From the cell containing the given text, extract its center point as (X, Y) coordinate. 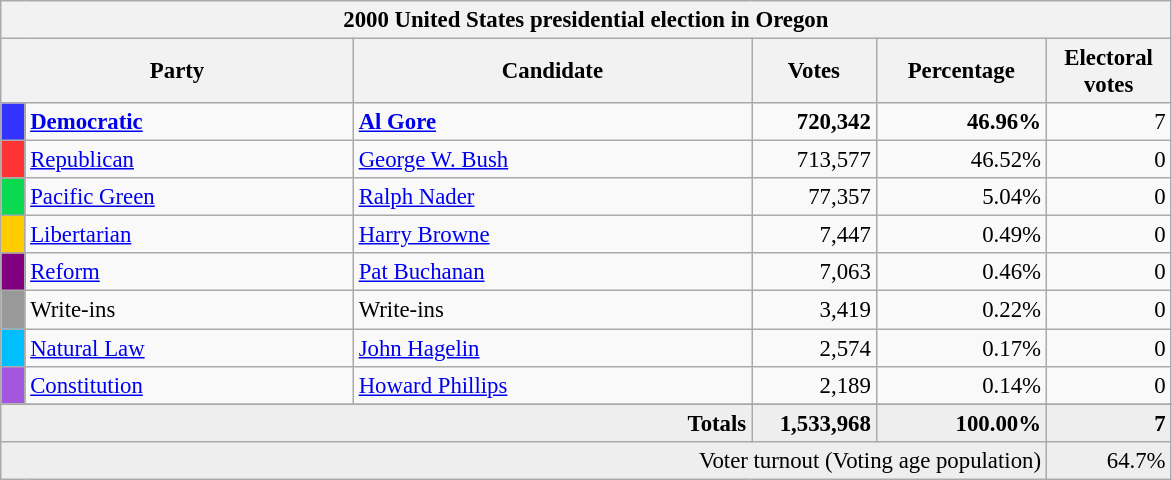
Libertarian (189, 235)
7,063 (814, 273)
7,447 (814, 235)
77,357 (814, 197)
Party (178, 72)
713,577 (814, 160)
John Hagelin (552, 348)
Votes (814, 72)
0.17% (961, 348)
3,419 (814, 310)
Percentage (961, 72)
2000 United States presidential election in Oregon (586, 20)
64.7% (1108, 460)
46.52% (961, 160)
0.46% (961, 273)
Howard Phillips (552, 385)
Republican (189, 160)
1,533,968 (814, 423)
0.22% (961, 310)
Natural Law (189, 348)
Al Gore (552, 122)
0.14% (961, 385)
5.04% (961, 197)
2,574 (814, 348)
0.49% (961, 235)
Democratic (189, 122)
Reform (189, 273)
Pacific Green (189, 197)
Ralph Nader (552, 197)
Voter turnout (Voting age population) (524, 460)
Electoral votes (1108, 72)
720,342 (814, 122)
Harry Browne (552, 235)
Pat Buchanan (552, 273)
Totals (376, 423)
2,189 (814, 385)
Candidate (552, 72)
46.96% (961, 122)
George W. Bush (552, 160)
100.00% (961, 423)
Constitution (189, 385)
